Identify which cell holds the provided text, then report its [x, y] central coordinate. 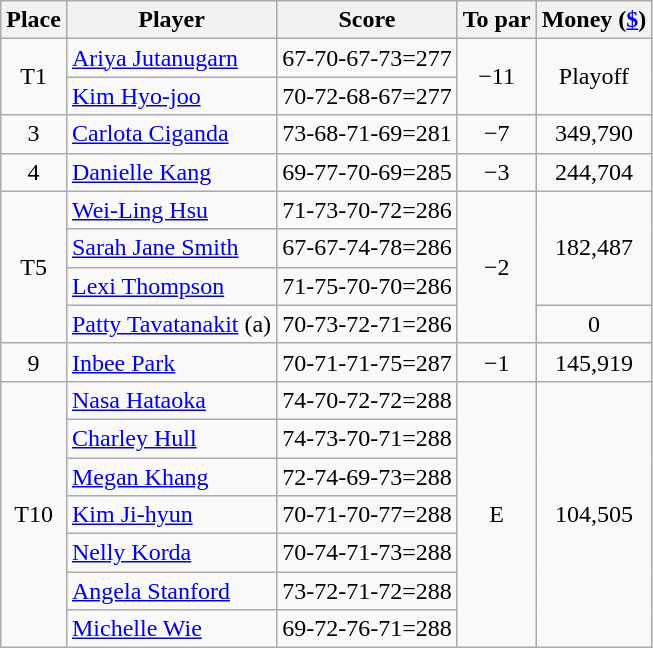
104,505 [594, 514]
349,790 [594, 134]
Score [368, 20]
74-73-70-71=288 [368, 438]
74-70-72-72=288 [368, 400]
Sarah Jane Smith [171, 248]
67-70-67-73=277 [368, 58]
9 [34, 362]
E [496, 514]
−11 [496, 77]
−2 [496, 267]
Patty Tavatanakit (a) [171, 324]
Carlota Ciganda [171, 134]
Danielle Kang [171, 172]
145,919 [594, 362]
T10 [34, 514]
Inbee Park [171, 362]
71-73-70-72=286 [368, 210]
Wei-Ling Hsu [171, 210]
T1 [34, 77]
Kim Hyo-joo [171, 96]
70-71-70-77=288 [368, 515]
70-71-71-75=287 [368, 362]
4 [34, 172]
−1 [496, 362]
Money ($) [594, 20]
182,487 [594, 248]
Megan Khang [171, 477]
73-68-71-69=281 [368, 134]
70-74-71-73=288 [368, 553]
70-73-72-71=286 [368, 324]
T5 [34, 267]
Playoff [594, 77]
69-77-70-69=285 [368, 172]
To par [496, 20]
70-72-68-67=277 [368, 96]
72-74-69-73=288 [368, 477]
Nasa Hataoka [171, 400]
Kim Ji-hyun [171, 515]
Nelly Korda [171, 553]
0 [594, 324]
Ariya Jutanugarn [171, 58]
Lexi Thompson [171, 286]
244,704 [594, 172]
67-67-74-78=286 [368, 248]
Player [171, 20]
Charley Hull [171, 438]
69-72-76-71=288 [368, 629]
Angela Stanford [171, 591]
−7 [496, 134]
71-75-70-70=286 [368, 286]
73-72-71-72=288 [368, 591]
Michelle Wie [171, 629]
3 [34, 134]
Place [34, 20]
−3 [496, 172]
